Pinpoint the cell where the given text exists, returning its [X, Y] midpoint coordinate. 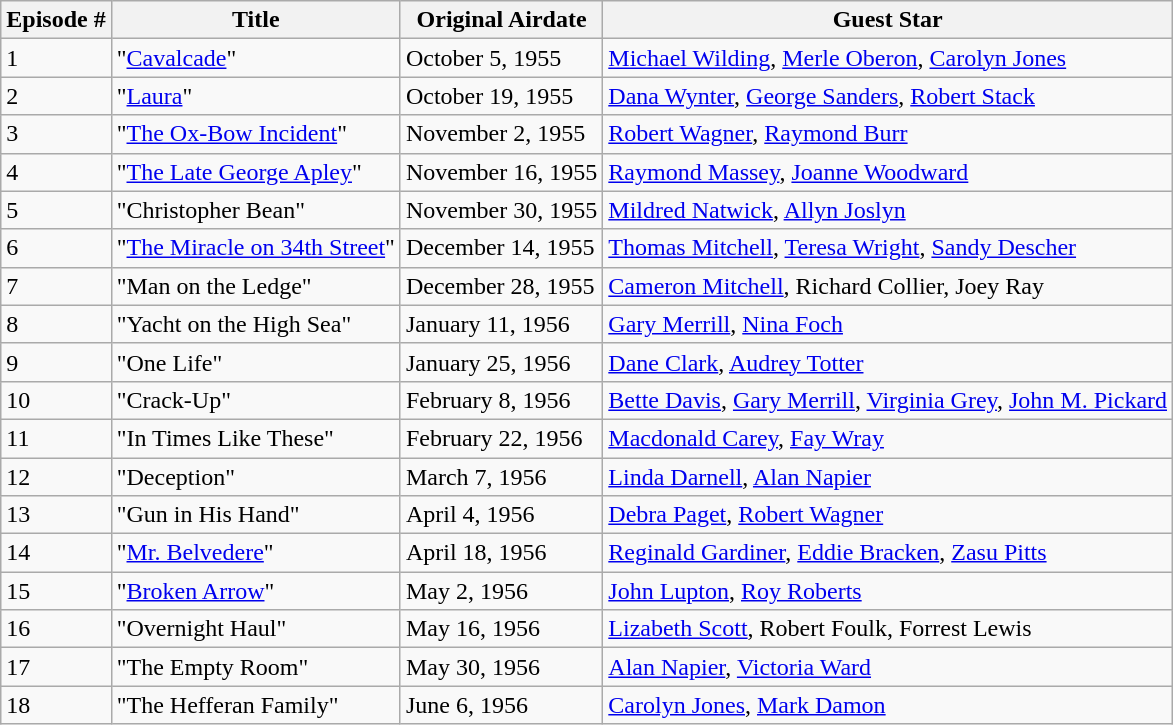
May 16, 1956 [501, 629]
18 [56, 705]
17 [56, 667]
May 30, 1956 [501, 667]
"The Miracle on 34th Street" [256, 248]
"Christopher Bean" [256, 210]
4 [56, 172]
November 2, 1955 [501, 134]
Gary Merrill, Nina Foch [888, 324]
Robert Wagner, Raymond Burr [888, 134]
December 28, 1955 [501, 286]
"Broken Arrow" [256, 591]
January 25, 1956 [501, 362]
Raymond Massey, Joanne Woodward [888, 172]
"Crack-Up" [256, 400]
Dane Clark, Audrey Totter [888, 362]
"The Hefferan Family" [256, 705]
2 [56, 96]
Lizabeth Scott, Robert Foulk, Forrest Lewis [888, 629]
13 [56, 515]
December 14, 1955 [501, 248]
"Yacht on the High Sea" [256, 324]
John Lupton, Roy Roberts [888, 591]
Debra Paget, Robert Wagner [888, 515]
7 [56, 286]
April 4, 1956 [501, 515]
Bette Davis, Gary Merrill, Virginia Grey, John M. Pickard [888, 400]
Michael Wilding, Merle Oberon, Carolyn Jones [888, 58]
1 [56, 58]
November 30, 1955 [501, 210]
Macdonald Carey, Fay Wray [888, 438]
Episode # [56, 20]
Guest Star [888, 20]
April 18, 1956 [501, 553]
March 7, 1956 [501, 477]
5 [56, 210]
"The Late George Apley" [256, 172]
Mildred Natwick, Allyn Joslyn [888, 210]
October 19, 1955 [501, 96]
16 [56, 629]
14 [56, 553]
"The Empty Room" [256, 667]
6 [56, 248]
15 [56, 591]
January 11, 1956 [501, 324]
Thomas Mitchell, Teresa Wright, Sandy Descher [888, 248]
"Gun in His Hand" [256, 515]
Carolyn Jones, Mark Damon [888, 705]
Reginald Gardiner, Eddie Bracken, Zasu Pitts [888, 553]
February 22, 1956 [501, 438]
Title [256, 20]
"Deception" [256, 477]
February 8, 1956 [501, 400]
9 [56, 362]
June 6, 1956 [501, 705]
Alan Napier, Victoria Ward [888, 667]
"In Times Like These" [256, 438]
November 16, 1955 [501, 172]
"Overnight Haul" [256, 629]
Linda Darnell, Alan Napier [888, 477]
"Laura" [256, 96]
May 2, 1956 [501, 591]
"Man on the Ledge" [256, 286]
"Mr. Belvedere" [256, 553]
10 [56, 400]
"Cavalcade" [256, 58]
Cameron Mitchell, Richard Collier, Joey Ray [888, 286]
"The Ox-Bow Incident" [256, 134]
11 [56, 438]
Dana Wynter, George Sanders, Robert Stack [888, 96]
Original Airdate [501, 20]
8 [56, 324]
October 5, 1955 [501, 58]
3 [56, 134]
12 [56, 477]
"One Life" [256, 362]
